Locate the cell with the specified text and output its (x, y) center coordinate. 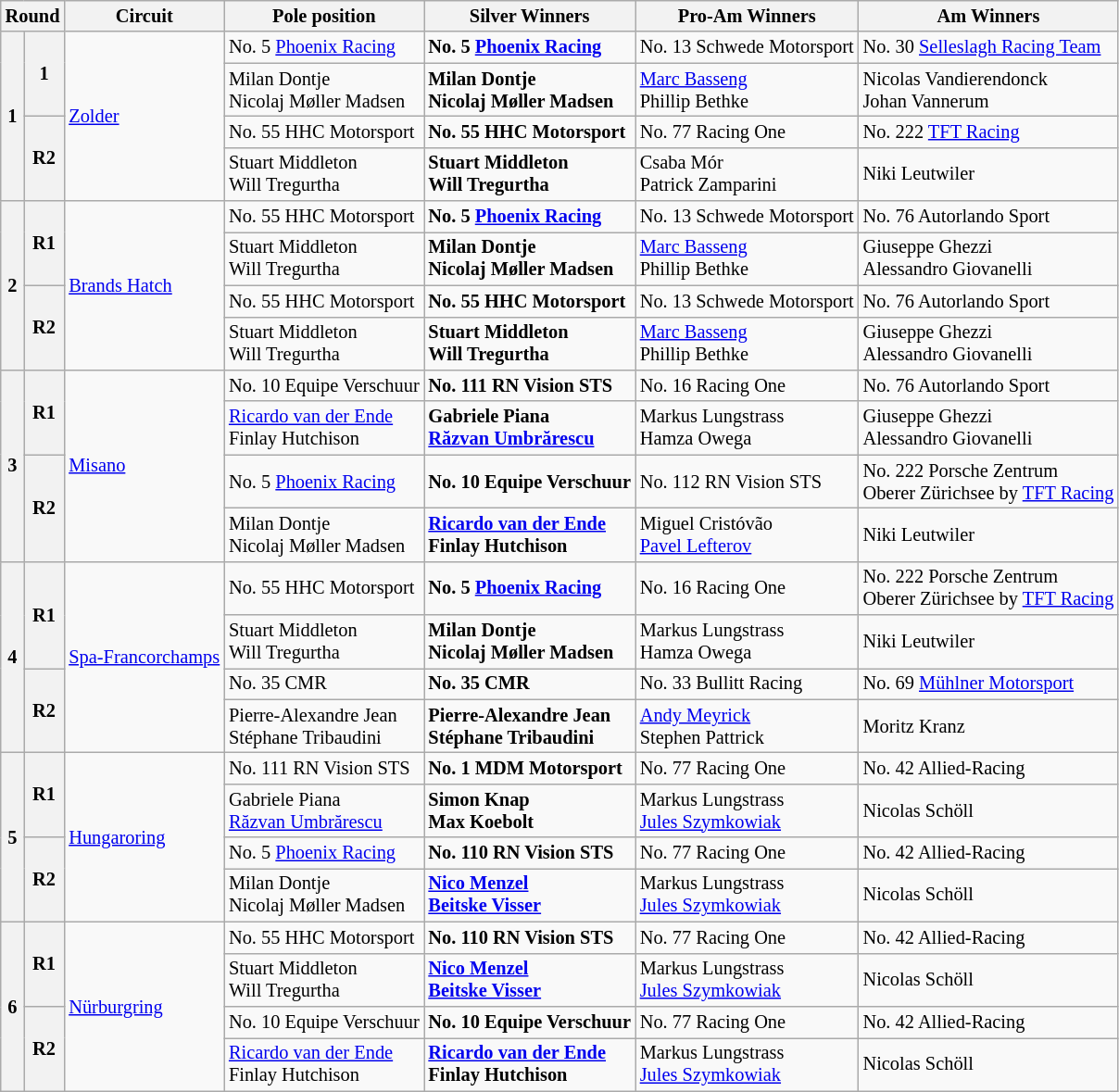
Nicolas Vandierendonck Johan Vannerum (989, 90)
Hungaroring (145, 837)
Andy Meyrick Stephen Pattrick (747, 726)
Am Winners (989, 16)
Misano (145, 465)
Miguel Cristóvão Pavel Lefterov (747, 534)
No. 112 RN Vision STS (747, 482)
No. 222 TFT Racing (989, 132)
No. 33 Bullitt Racing (747, 684)
5 (13, 837)
Pro-Am Winners (747, 16)
No. 69 Mühlner Motorsport (989, 684)
Pole position (324, 16)
6 (13, 1006)
Brands Hatch (145, 285)
2 (13, 285)
Round (33, 16)
Circuit (145, 16)
No. 1 MDM Motorsport (530, 768)
Zolder (145, 117)
3 (13, 465)
Moritz Kranz (989, 726)
Nürburgring (145, 1006)
Spa-Francorchamps (145, 658)
Csaba Mór Patrick Zamparini (747, 174)
4 (13, 658)
Simon Knap Max Koebolt (530, 810)
Silver Winners (530, 16)
No. 30 Selleslagh Racing Team (989, 47)
